Scan for the cell matching the given text and deliver its [x, y] coordinate at center. 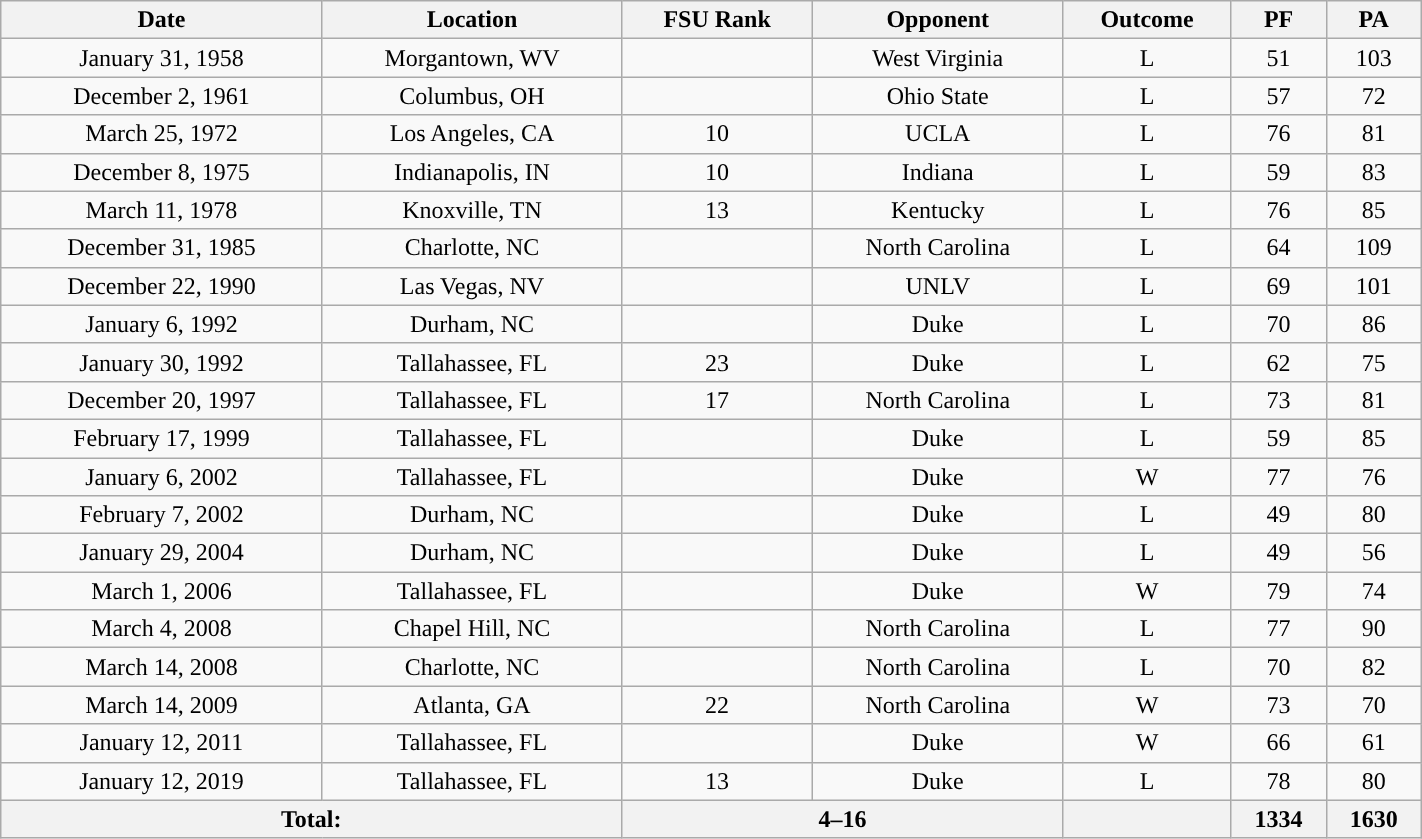
51 [1278, 58]
74 [1374, 591]
4–16 [842, 819]
January 29, 2004 [162, 553]
January 6, 1992 [162, 324]
Columbus, OH [472, 96]
PF [1278, 20]
86 [1374, 324]
Morgantown, WV [472, 58]
Indianapolis, IN [472, 172]
83 [1374, 172]
March 4, 2008 [162, 629]
62 [1278, 362]
61 [1374, 743]
UNLV [938, 286]
December 2, 1961 [162, 96]
Las Vegas, NV [472, 286]
December 8, 1975 [162, 172]
72 [1374, 96]
Kentucky [938, 210]
Chapel Hill, NC [472, 629]
Atlanta, GA [472, 705]
Date [162, 20]
January 12, 2019 [162, 781]
Ohio State [938, 96]
January 30, 1992 [162, 362]
101 [1374, 286]
103 [1374, 58]
79 [1278, 591]
1334 [1278, 819]
Outcome [1147, 20]
Knoxville, TN [472, 210]
Location [472, 20]
December 31, 1985 [162, 248]
UCLA [938, 134]
March 11, 1978 [162, 210]
March 25, 1972 [162, 134]
Total: [312, 819]
January 12, 2011 [162, 743]
Los Angeles, CA [472, 134]
78 [1278, 781]
February 7, 2002 [162, 515]
January 31, 1958 [162, 58]
December 22, 1990 [162, 286]
64 [1278, 248]
109 [1374, 248]
FSU Rank [718, 20]
Opponent [938, 20]
22 [718, 705]
March 1, 2006 [162, 591]
December 20, 1997 [162, 400]
February 17, 1999 [162, 438]
March 14, 2008 [162, 667]
January 6, 2002 [162, 477]
75 [1374, 362]
1630 [1374, 819]
57 [1278, 96]
West Virginia [938, 58]
23 [718, 362]
17 [718, 400]
69 [1278, 286]
56 [1374, 553]
66 [1278, 743]
March 14, 2009 [162, 705]
Indiana [938, 172]
90 [1374, 629]
82 [1374, 667]
PA [1374, 20]
